Output the (x, y) coordinate of the center of the cell containing the given text.  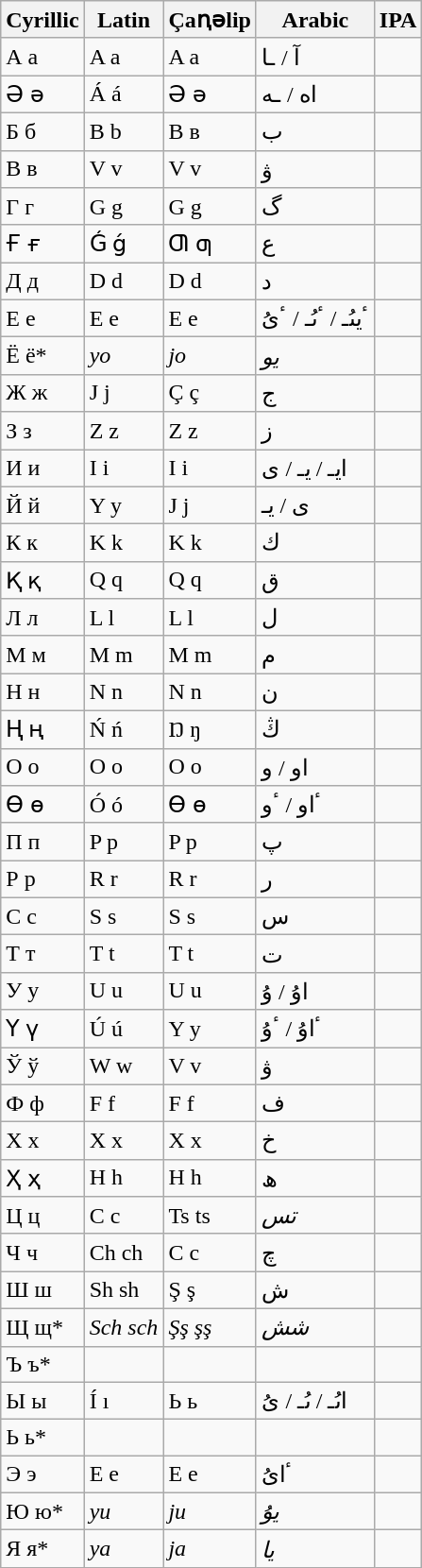
Ө ө (42, 805)
Ó ó (124, 805)
Ş ş (210, 1290)
Ь ь (210, 1401)
Şş şş (210, 1327)
Д д (42, 281)
او / و (315, 767)
Sh sh (124, 1290)
И и (42, 469)
Ъ ъ* (42, 1364)
Ń ń (124, 729)
Э э (42, 1474)
B b (124, 131)
ٴاۇ / ٴۇ (315, 1029)
yu (124, 1511)
Т т (42, 954)
Г г (42, 207)
م (315, 655)
В в (42, 169)
شش (315, 1327)
З з (42, 431)
ٴاىُ (315, 1474)
Ŋ ŋ (210, 729)
د (315, 281)
Ў ў (42, 1065)
yo (124, 356)
К к (42, 543)
Қ қ (42, 580)
اۇ / ۇ (315, 991)
اە / ـە (315, 94)
گ (315, 207)
Sch sch (124, 1327)
ja (210, 1549)
Arabic (315, 20)
IPA (398, 20)
Ch ch (124, 1253)
С с (42, 916)
ھ (315, 1178)
Ǵ ǵ (124, 244)
W w (124, 1065)
Ц ц (42, 1216)
ل (315, 618)
Çaꞑəlip (210, 20)
ی / یـ (315, 505)
Ы ы (42, 1401)
У у (42, 991)
П п (42, 842)
ر (315, 879)
Р р (42, 879)
يا (315, 1549)
ق (315, 580)
يۇ (315, 1511)
М м (42, 655)
Ҳ ҳ (42, 1178)
Latin (124, 20)
Ч ч (42, 1253)
ك (315, 543)
Ү ү (42, 1029)
Щ щ* (42, 1327)
О о (42, 767)
ج (315, 393)
Ə ə (210, 94)
ju (210, 1511)
Ң ң (42, 729)
ن (315, 692)
پ (315, 842)
Ф ф (42, 1103)
تس (315, 1216)
ع (315, 244)
ایـ / یـ / ی (315, 469)
ش (315, 1290)
Ƣ ƣ (210, 244)
ف (315, 1103)
ٴاو / ٴو (315, 805)
Ж ж (42, 393)
Ь ь* (42, 1438)
Ш ш (42, 1290)
Í ı (124, 1401)
Л л (42, 618)
Ғ ғ (42, 244)
آ / ‍ـا (315, 57)
Ә ә (42, 94)
Х х (42, 1141)
ٴیىُـ / ٴىُـ / ٴىُ (315, 318)
Н н (42, 692)
س (315, 916)
jo (210, 356)
یو (315, 356)
اىُـ / ىُـ / ىُ (315, 1401)
ت (315, 954)
Е е (42, 318)
خ (315, 1141)
Ɵ ɵ (210, 805)
Cyrillic (42, 20)
Ё ё* (42, 356)
Я я* (42, 1549)
А а (42, 57)
Á á (124, 94)
Ю ю* (42, 1511)
ya (124, 1549)
Ts ts (210, 1216)
Ú ú (124, 1029)
Ç ç (210, 393)
Б б (42, 131)
ب (315, 131)
چ (315, 1253)
ڭ (315, 729)
ز (315, 431)
B в (210, 131)
Й й (42, 505)
